Extract the (x, y) coordinate from the center of the cell holding the provided text.  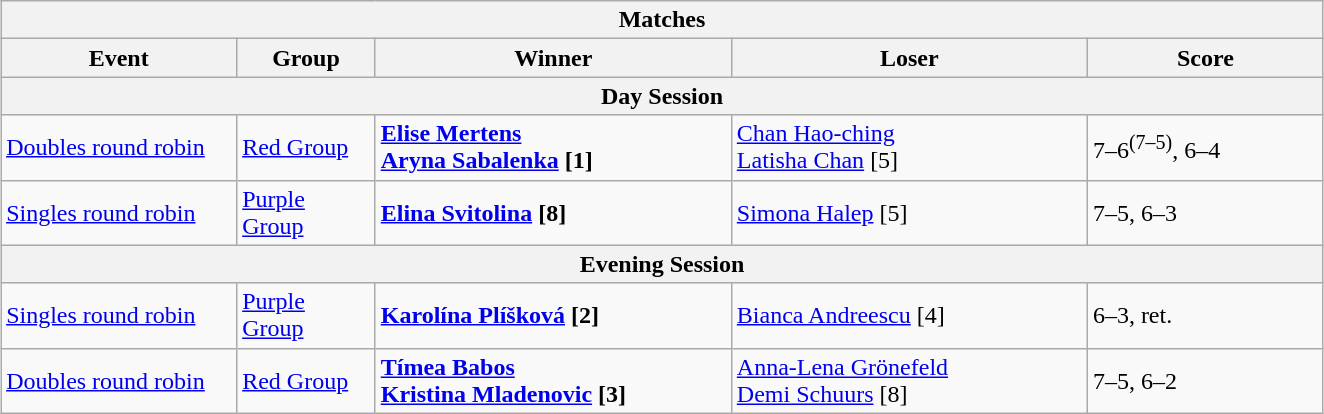
7–5, 6–3 (1205, 212)
6–3, ret. (1205, 316)
Evening Session (662, 264)
Elise Mertens Aryna Sabalenka [1] (553, 148)
Day Session (662, 96)
Elina Svitolina [8] (553, 212)
Score (1205, 58)
Tímea Babos Kristina Mladenovic [3] (553, 380)
7–5, 6–2 (1205, 380)
Bianca Andreescu [4] (909, 316)
Event (119, 58)
Anna-Lena Grönefeld Demi Schuurs [8] (909, 380)
Chan Hao-ching Latisha Chan [5] (909, 148)
Simona Halep [5] (909, 212)
Matches (662, 20)
7–6(7–5), 6–4 (1205, 148)
Winner (553, 58)
Karolína Plíšková [2] (553, 316)
Group (306, 58)
Loser (909, 58)
